Provide the (X, Y) coordinate of the cell's center where the given text is located.  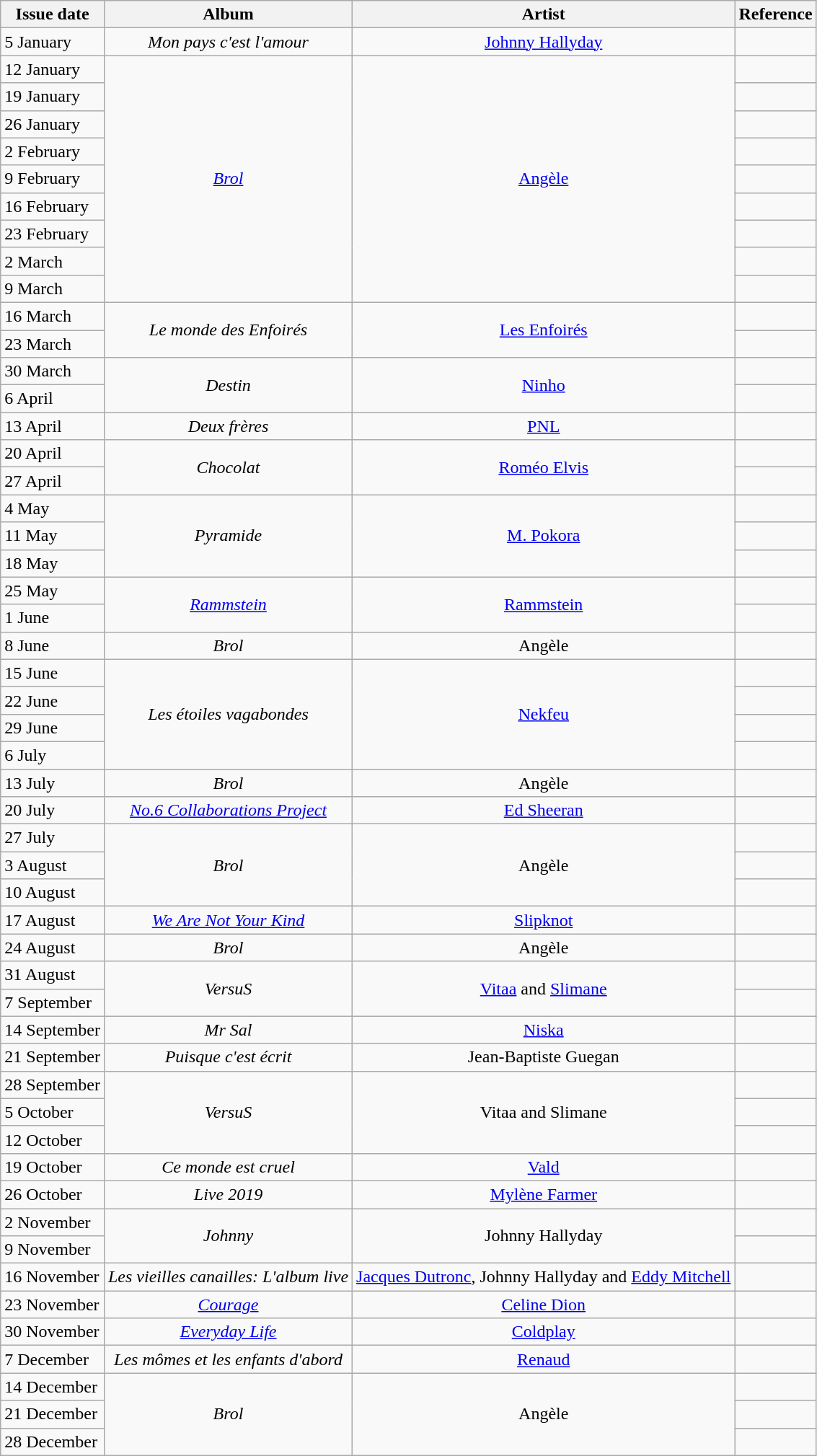
Les Enfoirés (544, 330)
16 March (53, 316)
6 July (53, 755)
23 February (53, 234)
30 March (53, 371)
Jean-Baptiste Guegan (544, 1057)
23 March (53, 344)
21 September (53, 1057)
23 November (53, 1305)
Mon pays c'est l'amour (228, 42)
Jacques Dutronc, Johnny Hallyday and Eddy Mitchell (544, 1277)
Artist (544, 14)
12 January (53, 69)
Album (228, 14)
Coldplay (544, 1332)
14 December (53, 1387)
2 November (53, 1222)
Le monde des Enfoirés (228, 330)
13 April (53, 426)
Les vieilles canailles: L'album live (228, 1277)
7 December (53, 1359)
6 April (53, 399)
8 June (53, 645)
5 October (53, 1112)
9 February (53, 179)
7 September (53, 1002)
1 June (53, 618)
Ninho (544, 385)
Issue date (53, 14)
Destin (228, 385)
21 December (53, 1414)
PNL (544, 426)
Slipknot (544, 920)
30 November (53, 1332)
Ed Sheeran (544, 811)
16 February (53, 206)
We Are Not Your Kind (228, 920)
27 April (53, 481)
Niska (544, 1030)
Nekfeu (544, 714)
Live 2019 (228, 1194)
Courage (228, 1305)
20 July (53, 811)
29 June (53, 728)
M. Pokora (544, 536)
28 September (53, 1085)
4 May (53, 508)
Celine Dion (544, 1305)
12 October (53, 1139)
Everyday Life (228, 1332)
19 October (53, 1167)
13 July (53, 782)
16 November (53, 1277)
Mr Sal (228, 1030)
2 February (53, 151)
No.6 Collaborations Project (228, 811)
3 August (53, 865)
18 May (53, 563)
11 May (53, 536)
Ce monde est cruel (228, 1167)
Reference (776, 14)
Renaud (544, 1359)
14 September (53, 1030)
10 August (53, 893)
25 May (53, 591)
19 January (53, 97)
17 August (53, 920)
20 April (53, 454)
31 August (53, 975)
9 November (53, 1250)
Mylène Farmer (544, 1194)
9 March (53, 288)
28 December (53, 1442)
26 January (53, 124)
22 June (53, 700)
Pyramide (228, 536)
15 June (53, 673)
Chocolat (228, 467)
Vald (544, 1167)
27 July (53, 838)
Puisque c'est écrit (228, 1057)
Roméo Elvis (544, 467)
26 October (53, 1194)
24 August (53, 948)
Deux frères (228, 426)
Les mômes et les enfants d'abord (228, 1359)
Les étoiles vagabondes (228, 714)
5 January (53, 42)
2 March (53, 261)
Johnny (228, 1236)
